Return (x, y) of the center of cell containing provided text 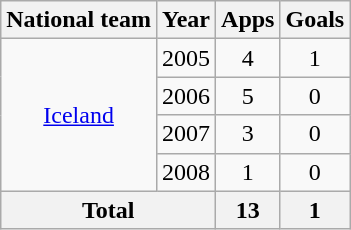
National team (79, 20)
Year (186, 20)
4 (248, 58)
2006 (186, 96)
Goals (315, 20)
Apps (248, 20)
13 (248, 210)
2007 (186, 134)
2005 (186, 58)
Iceland (79, 115)
5 (248, 96)
2008 (186, 172)
Total (108, 210)
3 (248, 134)
